From the cell containing the given text, extract its center point as [X, Y] coordinate. 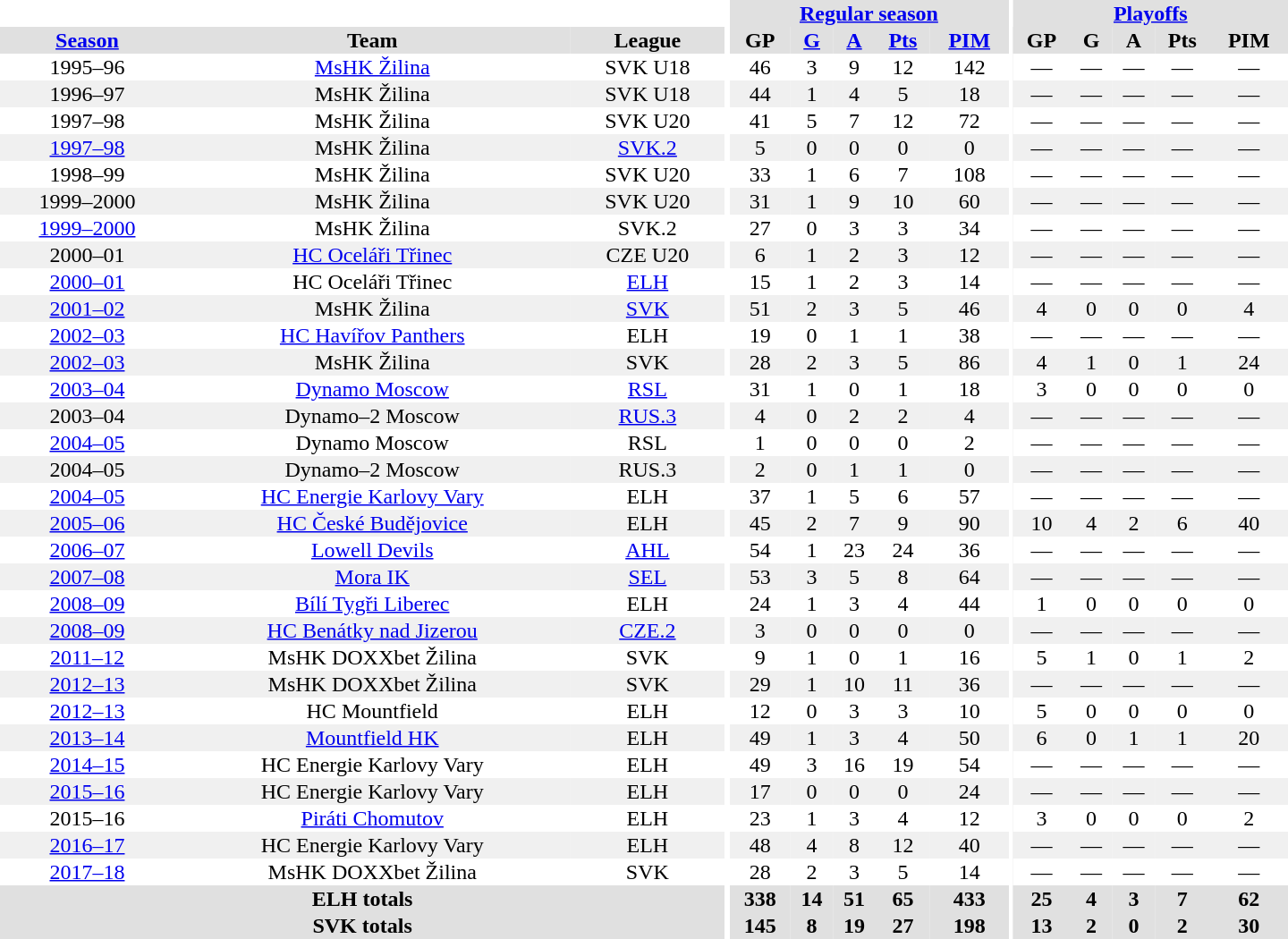
41 [759, 121]
34 [970, 228]
11 [903, 684]
13 [1042, 926]
HC Mountfield [372, 711]
League [648, 40]
Mountfield HK [372, 738]
145 [759, 926]
64 [970, 577]
142 [970, 67]
2014–15 [88, 765]
2005–06 [88, 523]
86 [970, 362]
198 [970, 926]
53 [759, 577]
338 [759, 899]
29 [759, 684]
HC České Budějovice [372, 523]
60 [970, 201]
65 [903, 899]
Playoffs [1150, 13]
HC Havířov Panthers [372, 335]
50 [970, 738]
CZE U20 [648, 255]
2011–12 [88, 657]
1998–99 [88, 174]
2017–18 [88, 872]
45 [759, 523]
2007–08 [88, 577]
ELH totals [362, 899]
33 [759, 174]
62 [1249, 899]
37 [759, 496]
AHL [648, 550]
SVK totals [362, 926]
2016–17 [88, 845]
CZE.2 [648, 630]
25 [1042, 899]
2001–02 [88, 309]
SEL [648, 577]
1996–97 [88, 94]
Regular season [869, 13]
1995–96 [88, 67]
Season [88, 40]
HC Benátky nad Jizerou [372, 630]
90 [970, 523]
Lowell Devils [372, 550]
Team [372, 40]
30 [1249, 926]
Bílí Tygři Liberec [372, 604]
2006–07 [88, 550]
433 [970, 899]
Piráti Chomutov [372, 818]
108 [970, 174]
Mora IK [372, 577]
20 [1249, 738]
48 [759, 845]
15 [759, 282]
72 [970, 121]
2013–14 [88, 738]
17 [759, 791]
38 [970, 335]
57 [970, 496]
